Return the (X, Y) coordinate for the center point of the cell that contains the specified text.  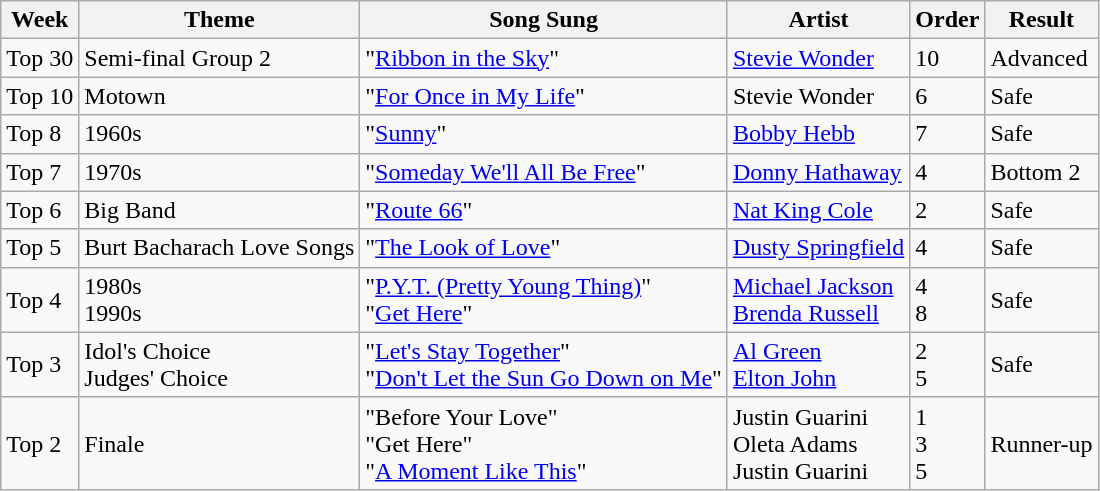
Top 3 (40, 364)
Top 4 (40, 300)
2 (948, 210)
Top 10 (40, 96)
135 (948, 443)
Justin GuariniOleta AdamsJustin Guarini (818, 443)
"Someday We'll All Be Free" (544, 172)
"P.Y.T. (Pretty Young Thing)""Get Here" (544, 300)
Song Sung (544, 20)
Burt Bacharach Love Songs (220, 248)
Order (948, 20)
"The Look of Love" (544, 248)
10 (948, 58)
Artist (818, 20)
Nat King Cole (818, 210)
"For Once in My Life" (544, 96)
Dusty Springfield (818, 248)
Big Band (220, 210)
Top 2 (40, 443)
Top 6 (40, 210)
Donny Hathaway (818, 172)
25 (948, 364)
"Let's Stay Together""Don't Let the Sun Go Down on Me" (544, 364)
"Sunny" (544, 134)
Advanced (1042, 58)
6 (948, 96)
Idol's ChoiceJudges' Choice (220, 364)
"Ribbon in the Sky" (544, 58)
Week (40, 20)
Finale (220, 443)
Top 30 (40, 58)
Top 5 (40, 248)
Michael JacksonBrenda Russell (818, 300)
1960s (220, 134)
Bottom 2 (1042, 172)
Top 7 (40, 172)
Bobby Hebb (818, 134)
"Before Your Love""Get Here""A Moment Like This" (544, 443)
Motown (220, 96)
Semi-final Group 2 (220, 58)
Top 8 (40, 134)
Runner-up (1042, 443)
1980s1990s (220, 300)
7 (948, 134)
"Route 66" (544, 210)
1970s (220, 172)
Theme (220, 20)
Al GreenElton John (818, 364)
Result (1042, 20)
48 (948, 300)
